Locate the cell with the specified text and output its [x, y] center coordinate. 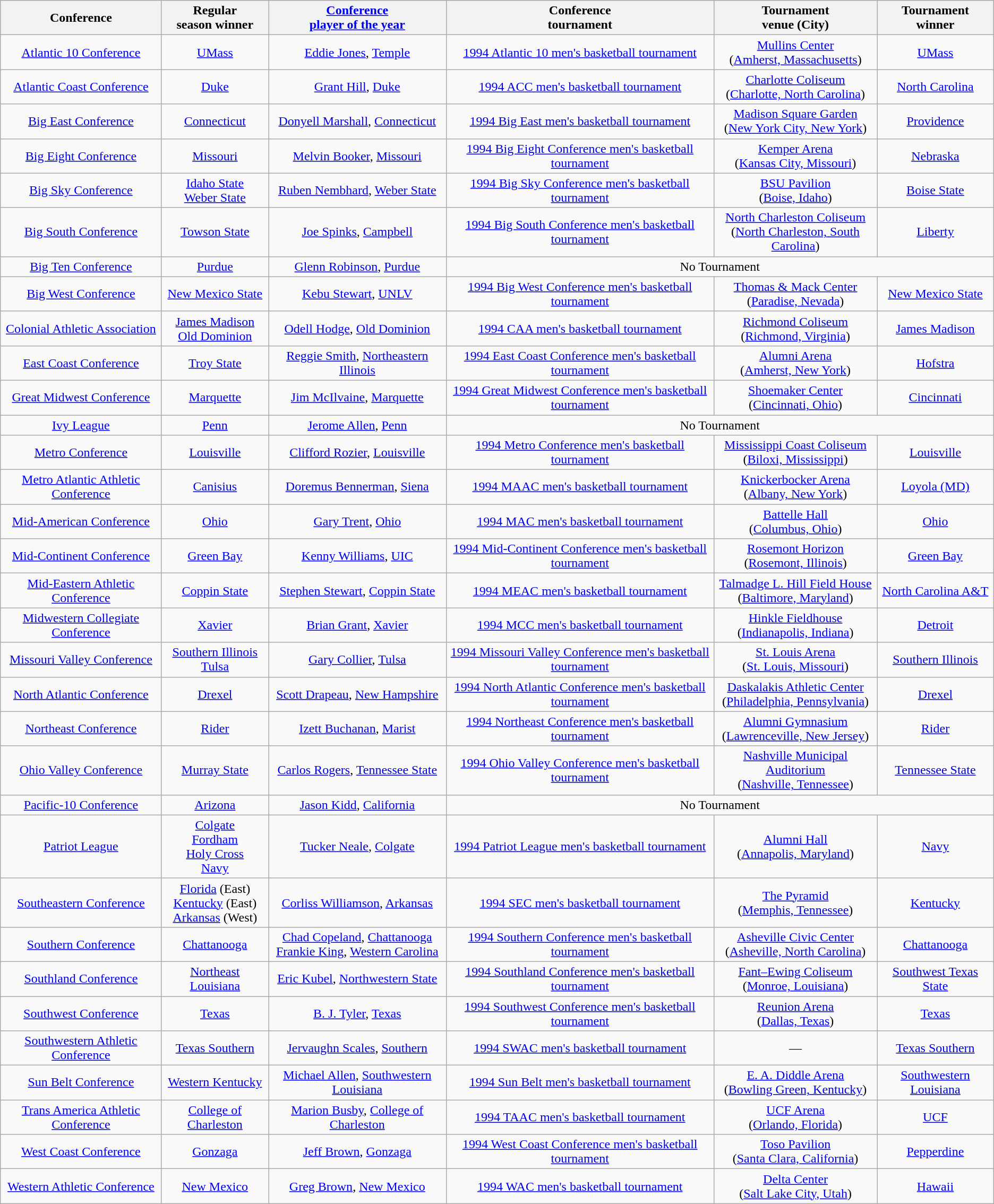
Eric Kubel, Northwestern State [357, 979]
Gonzaga [215, 1152]
Big West Conference [81, 294]
North Charleston Coliseum(North Charleston, South Carolina) [795, 232]
Izett Buchanan, Marist [357, 728]
Scott Drapeau, New Hampshire [357, 694]
Stephen Stewart, Coppin State [357, 590]
Grant Hill, Duke [357, 87]
Connecticut [215, 121]
Atlantic Coast Conference [81, 87]
1994 CAA men's basketball tournament [580, 328]
Ohio Valley Conference [81, 770]
Alumni Gymnasium(Lawrenceville, New Jersey) [795, 728]
Mullins Center(Amherst, Massachusetts) [795, 52]
Missouri Valley Conference [81, 659]
Purdue [215, 266]
1994 Mid-Continent Conference men's basketball tournament [580, 556]
Loyola (MD) [936, 487]
1994 North Atlantic Conference men's basketball tournament [580, 694]
Shoemaker Center(Cincinnati, Ohio) [795, 397]
Conference [81, 18]
Florida (East)Kentucky (East)Arkansas (West) [215, 902]
Glenn Robinson, Purdue [357, 266]
E. A. Diddle Arena(Bowling Green, Kentucky) [795, 1083]
Hofstra [936, 363]
Odell Hodge, Old Dominion [357, 328]
Reunion Arena(Dallas, Texas) [795, 1013]
Regular season winner [215, 18]
Charlotte Coliseum(Charlotte, North Carolina) [795, 87]
Brian Grant, Xavier [357, 625]
Big Sky Conference [81, 190]
North Carolina A&T [936, 590]
1994 SWAC men's basketball tournament [580, 1048]
Jerome Allen, Penn [357, 425]
Alumni Hall(Annapolis, Maryland) [795, 846]
1994 WAC men's basketball tournament [580, 1186]
Chad Copeland, ChattanoogaFrankie King, Western Carolina [357, 944]
Southeastern Conference [81, 902]
Pepperdine [936, 1152]
— [795, 1048]
1994 MEAC men's basketball tournament [580, 590]
Rosemont Horizon(Rosemont, Illinois) [795, 556]
Nashville Municipal Auditorium(Nashville, Tennessee) [795, 770]
Northeast Conference [81, 728]
Metro Conference [81, 452]
Arizona [215, 805]
Penn [215, 425]
1994 Patriot League men's basketball tournament [580, 846]
Kenny Williams, UIC [357, 556]
James MadisonOld Dominion [215, 328]
Sun Belt Conference [81, 1083]
1994 MAAC men's basketball tournament [580, 487]
Boise State [936, 190]
Talmadge L. Hill Field House(Baltimore, Maryland) [795, 590]
Daskalakis Athletic Center(Philadelphia, Pennsylvania) [795, 694]
Marquette [215, 397]
Kemper Arena(Kansas City, Missouri) [795, 156]
1994 Sun Belt men's basketball tournament [580, 1083]
Clifford Rozier, Louisville [357, 452]
James Madison [936, 328]
Big South Conference [81, 232]
Big Eight Conference [81, 156]
Tournament winner [936, 18]
Marion Busby, College of Charleston [357, 1117]
Jim McIlvaine, Marquette [357, 397]
Tucker Neale, Colgate [357, 846]
West Coast Conference [81, 1152]
Fant–Ewing Coliseum(Monroe, Louisiana) [795, 979]
East Coast Conference [81, 363]
Thomas & Mack Center(Paradise, Nevada) [795, 294]
Melvin Booker, Missouri [357, 156]
Mid-Continent Conference [81, 556]
Southland Conference [81, 979]
1994 Big West Conference men's basketball tournament [580, 294]
Duke [215, 87]
Metro Atlantic Athletic Conference [81, 487]
UCF [936, 1117]
Southern Conference [81, 944]
North Carolina [936, 87]
Mississippi Coast Coliseum(Biloxi, Mississippi) [795, 452]
Liberty [936, 232]
Mid-American Conference [81, 521]
Navy [936, 846]
1994 Metro Conference men's basketball tournament [580, 452]
UCF Arena(Orlando, Florida) [795, 1117]
Carlos Rogers, Tennessee State [357, 770]
Battelle Hall(Columbus, Ohio) [795, 521]
Michael Allen, Southwestern Louisiana [357, 1083]
Patriot League [81, 846]
Hinkle Fieldhouse(Indianapolis, Indiana) [795, 625]
Jervaughn Scales, Southern [357, 1048]
Midwestern Collegiate Conference [81, 625]
Mid-Eastern Athletic Conference [81, 590]
1994 Southwest Conference men's basketball tournament [580, 1013]
Corliss Williamson, Arkansas [357, 902]
Joe Spinks, Campbell [357, 232]
Jason Kidd, California [357, 805]
Richmond Coliseum(Richmond, Virginia) [795, 328]
North Atlantic Conference [81, 694]
Alumni Arena(Amherst, New York) [795, 363]
Eddie Jones, Temple [357, 52]
Western Kentucky [215, 1083]
Providence [936, 121]
Cincinnati [936, 397]
The Pyramid(Memphis, Tennessee) [795, 902]
1994 Big Eight Conference men's basketball tournament [580, 156]
Southern Illinois [936, 659]
Great Midwest Conference [81, 397]
Southwestern Louisiana [936, 1083]
Ruben Nembhard, Weber State [357, 190]
Trans America Athletic Conference [81, 1117]
New Mexico [215, 1186]
Gary Collier, Tulsa [357, 659]
Kentucky [936, 902]
1994 ACC men's basketball tournament [580, 87]
College of Charleston [215, 1117]
Conference tournament [580, 18]
ColgateFordhamHoly CrossNavy [215, 846]
Murray State [215, 770]
Missouri [215, 156]
Knickerbocker Arena(Albany, New York) [795, 487]
Reggie Smith, Northeastern Illinois [357, 363]
Asheville Civic Center(Asheville, North Carolina) [795, 944]
Southwestern Athletic Conference [81, 1048]
1994 Ohio Valley Conference men's basketball tournament [580, 770]
1994 West Coast Conference men's basketball tournament [580, 1152]
1994 Atlantic 10 men's basketball tournament [580, 52]
B. J. Tyler, Texas [357, 1013]
Conference player of the year [357, 18]
Atlantic 10 Conference [81, 52]
Southern IllinoisTulsa [215, 659]
Southwest Conference [81, 1013]
1994 Southern Conference men's basketball tournament [580, 944]
Coppin State [215, 590]
1994 MAC men's basketball tournament [580, 521]
1994 SEC men's basketball tournament [580, 902]
Xavier [215, 625]
Donyell Marshall, Connecticut [357, 121]
Madison Square Garden(New York City, New York) [795, 121]
Towson State [215, 232]
1994 TAAC men's basketball tournament [580, 1117]
Canisius [215, 487]
Southwest Texas State [936, 979]
1994 Big Sky Conference men's basketball tournament [580, 190]
Ivy League [81, 425]
1994 Big South Conference men's basketball tournament [580, 232]
Tennessee State [936, 770]
Delta Center(Salt Lake City, Utah) [795, 1186]
Toso Pavilion(Santa Clara, California) [795, 1152]
Kebu Stewart, UNLV [357, 294]
1994 Great Midwest Conference men's basketball tournament [580, 397]
Hawaii [936, 1186]
Jeff Brown, Gonzaga [357, 1152]
Northeast Louisiana [215, 979]
1994 Southland Conference men's basketball tournament [580, 979]
Nebraska [936, 156]
1994 East Coast Conference men's basketball tournament [580, 363]
1994 Northeast Conference men's basketball tournament [580, 728]
Greg Brown, New Mexico [357, 1186]
Troy State [215, 363]
1994 MCC men's basketball tournament [580, 625]
Detroit [936, 625]
1994 Missouri Valley Conference men's basketball tournament [580, 659]
Big Ten Conference [81, 266]
Idaho StateWeber State [215, 190]
1994 Big East men's basketball tournament [580, 121]
Tournament venue (City) [795, 18]
St. Louis Arena(St. Louis, Missouri) [795, 659]
Big East Conference [81, 121]
Colonial Athletic Association [81, 328]
Doremus Bennerman, Siena [357, 487]
BSU Pavilion(Boise, Idaho) [795, 190]
Western Athletic Conference [81, 1186]
Gary Trent, Ohio [357, 521]
Pacific-10 Conference [81, 805]
